For the text-containing cell, return its midpoint in [x, y] coordinate format. 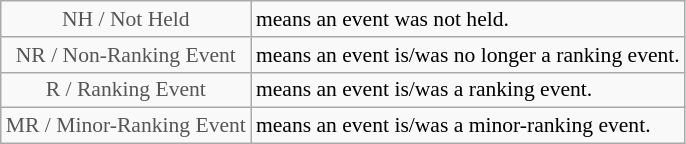
NR / Non-Ranking Event [126, 55]
means an event is/was no longer a ranking event. [468, 55]
MR / Minor-Ranking Event [126, 126]
means an event is/was a ranking event. [468, 90]
means an event was not held. [468, 19]
NH / Not Held [126, 19]
means an event is/was a minor-ranking event. [468, 126]
R / Ranking Event [126, 90]
